Capture the cell that displays the provided text and extract its [x, y] central coordinate. 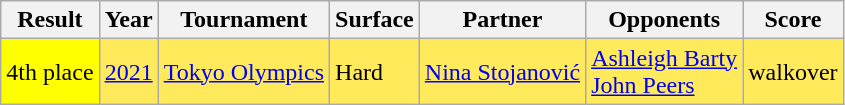
Hard [375, 72]
Nina Stojanović [502, 72]
4th place [50, 72]
Partner [502, 20]
Year [128, 20]
Tokyo Olympics [244, 72]
Ashleigh Barty John Peers [664, 72]
Result [50, 20]
walkover [793, 72]
Score [793, 20]
Surface [375, 20]
Tournament [244, 20]
2021 [128, 72]
Opponents [664, 20]
